Capture the cell that displays the provided text and extract its (X, Y) central coordinate. 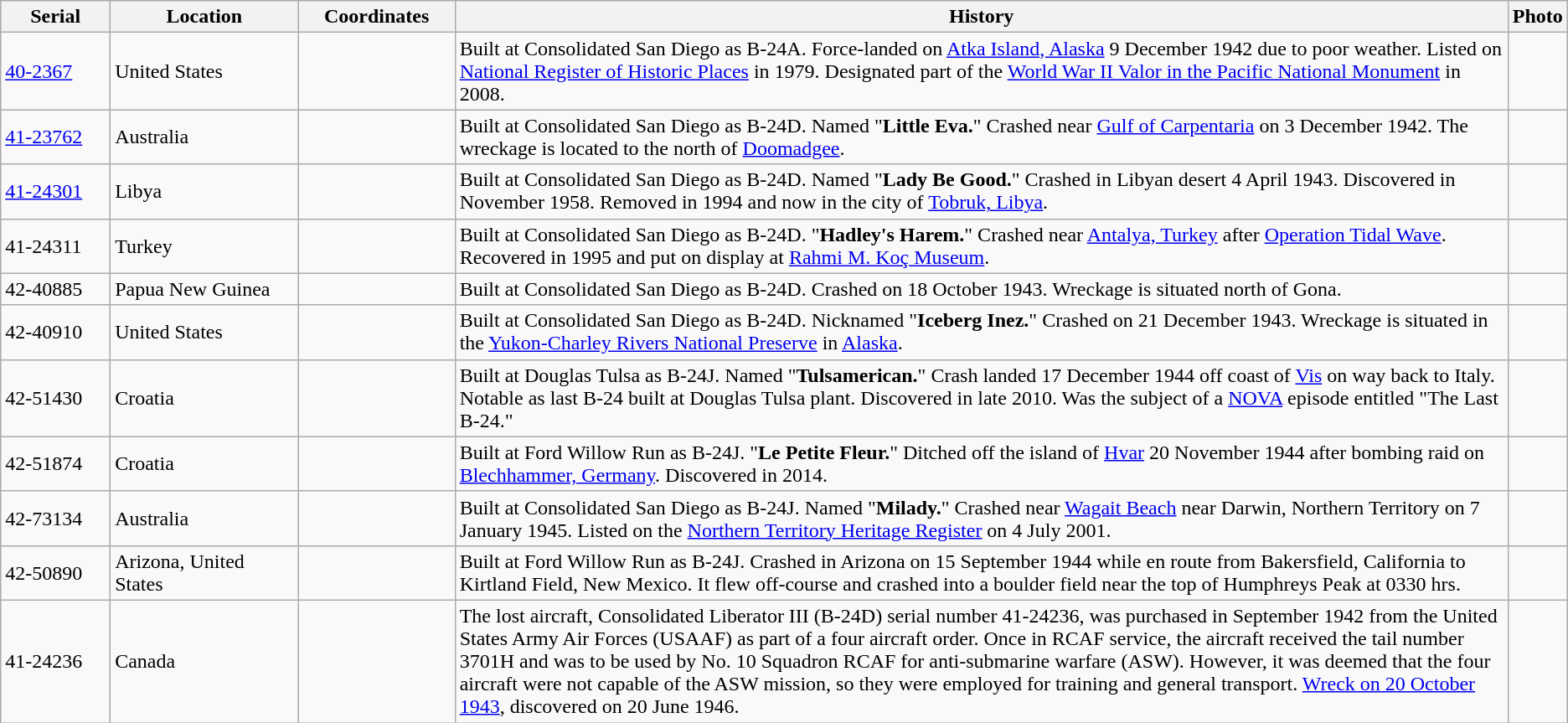
Turkey (204, 246)
42-40910 (55, 332)
41-24311 (55, 246)
41-24301 (55, 191)
41-24236 (55, 661)
Libya (204, 191)
42-40885 (55, 289)
History (982, 17)
40-2367 (55, 71)
Coordinates (377, 17)
41-23762 (55, 137)
Serial (55, 17)
Location (204, 17)
Arizona, United States (204, 573)
Built at Consolidated San Diego as B-24D. Crashed on 18 October 1943. Wreckage is situated north of Gona. (982, 289)
Canada (204, 661)
42-50890 (55, 573)
42-51430 (55, 398)
42-73134 (55, 518)
Photo (1538, 17)
42-51874 (55, 464)
Papua New Guinea (204, 289)
